Output the (x, y) coordinate of the center of the cell containing the given text.  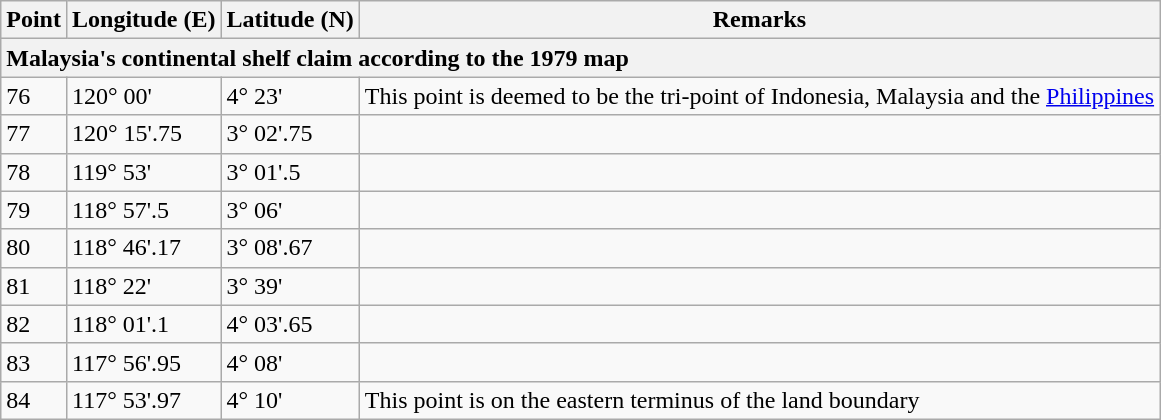
Longitude (E) (143, 20)
3° 01'.5 (290, 172)
3° 08'.67 (290, 248)
4° 08' (290, 362)
120° 15'.75 (143, 134)
4° 23' (290, 96)
82 (34, 324)
83 (34, 362)
3° 02'.75 (290, 134)
Remarks (759, 20)
84 (34, 400)
This point is deemed to be the tri-point of Indonesia, Malaysia and the Philippines (759, 96)
79 (34, 210)
76 (34, 96)
120° 00' (143, 96)
117° 53'.97 (143, 400)
117° 56'.95 (143, 362)
3° 39' (290, 286)
4° 03'.65 (290, 324)
3° 06' (290, 210)
This point is on the eastern terminus of the land boundary (759, 400)
118° 22' (143, 286)
80 (34, 248)
Malaysia's continental shelf claim according to the 1979 map (580, 58)
118° 01'.1 (143, 324)
118° 46'.17 (143, 248)
Point (34, 20)
77 (34, 134)
118° 57'.5 (143, 210)
4° 10' (290, 400)
78 (34, 172)
119° 53' (143, 172)
Latitude (N) (290, 20)
81 (34, 286)
